Return the [x, y] coordinate for the center point of the cell that contains the specified text.  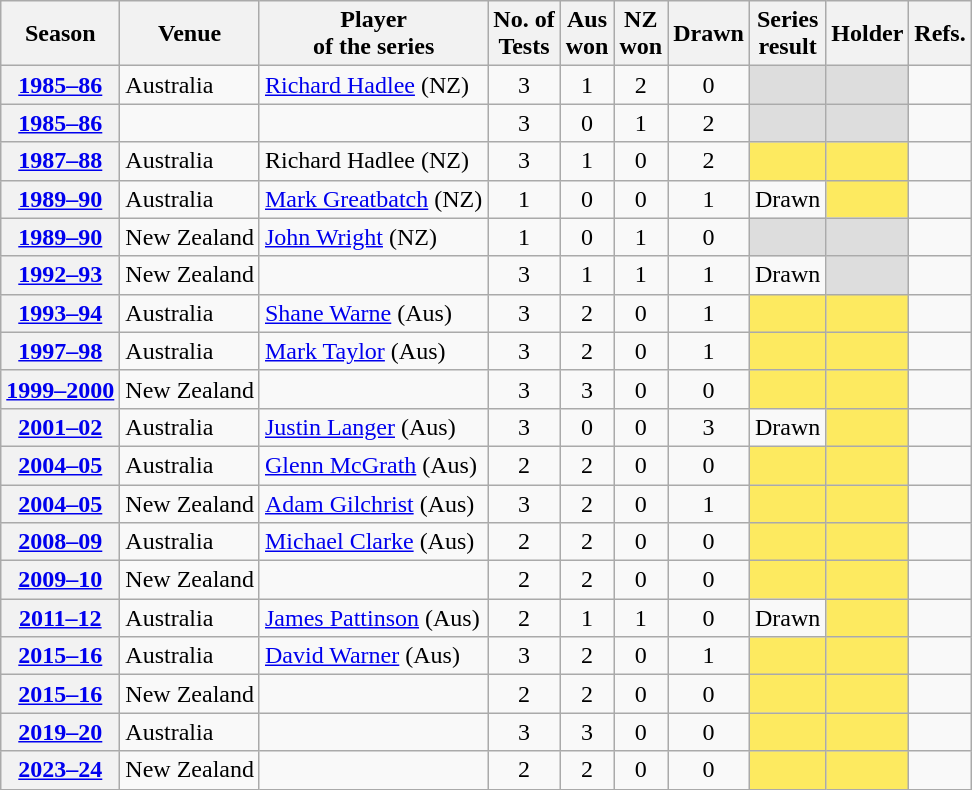
No. ofTests [524, 34]
Mark Greatbatch (NZ) [373, 199]
2011–12 [60, 618]
Adam Gilchrist (Aus) [373, 503]
1987–88 [60, 161]
Justin Langer (Aus) [373, 427]
1992–93 [60, 275]
John Wright (NZ) [373, 237]
1993–94 [60, 313]
Glenn McGrath (Aus) [373, 465]
Player of the series [373, 34]
Venue [190, 34]
2019–20 [60, 732]
Season [60, 34]
Refs. [940, 34]
Mark Taylor (Aus) [373, 351]
2001–02 [60, 427]
1997–98 [60, 351]
2023–24 [60, 770]
Shane Warne (Aus) [373, 313]
Michael Clarke (Aus) [373, 542]
2008–09 [60, 542]
Auswon [587, 34]
Seriesresult [787, 34]
2009–10 [60, 580]
Holder [868, 34]
James Pattinson (Aus) [373, 618]
David Warner (Aus) [373, 656]
NZwon [641, 34]
1999–2000 [60, 389]
